Scan for the cell matching the given text and deliver its (x, y) coordinate at center. 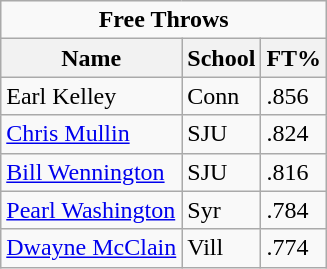
School (222, 58)
Vill (222, 248)
Syr (222, 210)
.824 (294, 134)
.784 (294, 210)
Bill Wennington (92, 172)
Pearl Washington (92, 210)
Chris Mullin (92, 134)
FT% (294, 58)
.774 (294, 248)
Name (92, 58)
.856 (294, 96)
Earl Kelley (92, 96)
.816 (294, 172)
Conn (222, 96)
Free Throws (164, 20)
Dwayne McClain (92, 248)
